Detect which cell encompasses the target text, then output its [x, y] center coordinate. 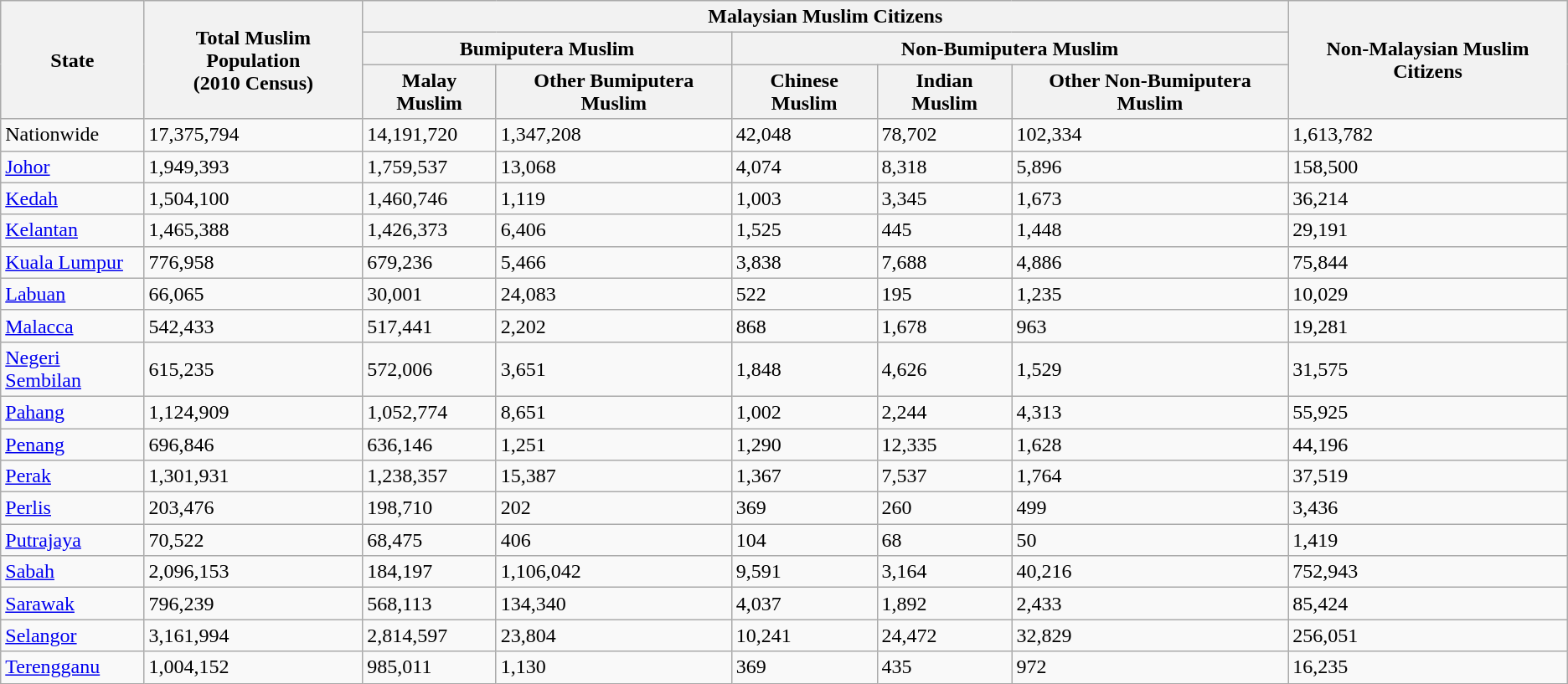
1,448 [1150, 230]
1,892 [945, 604]
23,804 [613, 635]
75,844 [1427, 262]
2,244 [945, 412]
1,251 [613, 445]
1,426,373 [429, 230]
1,003 [804, 198]
Sarawak [72, 604]
796,239 [253, 604]
1,130 [613, 667]
104 [804, 540]
158,500 [1427, 167]
Sabah [72, 572]
1,301,931 [253, 476]
7,688 [945, 262]
15,387 [613, 476]
29,191 [1427, 230]
256,051 [1427, 635]
1,465,388 [253, 230]
1,419 [1427, 540]
8,651 [613, 412]
3,651 [613, 368]
499 [1150, 508]
5,466 [613, 262]
1,347,208 [613, 135]
24,472 [945, 635]
24,083 [613, 294]
1,004,152 [253, 667]
3,436 [1427, 508]
42,048 [804, 135]
8,318 [945, 167]
Kelantan [72, 230]
50 [1150, 540]
Malaysian Muslim Citizens [826, 17]
3,838 [804, 262]
4,313 [1150, 412]
Negeri Sembilan [72, 368]
1,238,357 [429, 476]
522 [804, 294]
Total Muslim Population(2010 Census) [253, 60]
Malay Muslim [429, 92]
Chinese Muslim [804, 92]
Selangor [72, 635]
2,433 [1150, 604]
1,613,782 [1427, 135]
40,216 [1150, 572]
5,896 [1150, 167]
1,504,100 [253, 198]
636,146 [429, 445]
1,106,042 [613, 572]
1,002 [804, 412]
1,290 [804, 445]
1,235 [1150, 294]
4,074 [804, 167]
1,367 [804, 476]
36,214 [1427, 198]
Malacca [72, 326]
16,235 [1427, 667]
435 [945, 667]
14,191,720 [429, 135]
517,441 [429, 326]
568,113 [429, 604]
696,846 [253, 445]
2,096,153 [253, 572]
70,522 [253, 540]
972 [1150, 667]
868 [804, 326]
406 [613, 540]
13,068 [613, 167]
963 [1150, 326]
572,006 [429, 368]
4,626 [945, 368]
1,525 [804, 230]
55,925 [1427, 412]
1,628 [1150, 445]
445 [945, 230]
Nationwide [72, 135]
37,519 [1427, 476]
679,236 [429, 262]
1,119 [613, 198]
203,476 [253, 508]
85,424 [1427, 604]
1,764 [1150, 476]
6,406 [613, 230]
Penang [72, 445]
3,164 [945, 572]
1,848 [804, 368]
30,001 [429, 294]
195 [945, 294]
1,529 [1150, 368]
Terengganu [72, 667]
102,334 [1150, 135]
1,759,537 [429, 167]
1,949,393 [253, 167]
10,241 [804, 635]
State [72, 60]
31,575 [1427, 368]
4,886 [1150, 262]
32,829 [1150, 635]
985,011 [429, 667]
1,124,909 [253, 412]
1,678 [945, 326]
68 [945, 540]
1,460,746 [429, 198]
2,202 [613, 326]
752,943 [1427, 572]
Non-Malaysian Muslim Citizens [1427, 60]
Bumiputera Muslim [547, 49]
Non-Bumiputera Muslim [1010, 49]
12,335 [945, 445]
Labuan [72, 294]
1,673 [1150, 198]
68,475 [429, 540]
Johor [72, 167]
2,814,597 [429, 635]
4,037 [804, 604]
10,029 [1427, 294]
Other Non-Bumiputera Muslim [1150, 92]
19,281 [1427, 326]
615,235 [253, 368]
66,065 [253, 294]
Perak [72, 476]
542,433 [253, 326]
Indian Muslim [945, 92]
44,196 [1427, 445]
202 [613, 508]
184,197 [429, 572]
78,702 [945, 135]
Kedah [72, 198]
Putrajaya [72, 540]
17,375,794 [253, 135]
776,958 [253, 262]
Other Bumiputera Muslim [613, 92]
198,710 [429, 508]
Kuala Lumpur [72, 262]
7,537 [945, 476]
3,345 [945, 198]
Perlis [72, 508]
1,052,774 [429, 412]
260 [945, 508]
3,161,994 [253, 635]
134,340 [613, 604]
9,591 [804, 572]
Pahang [72, 412]
